Return [x, y] of the center of cell containing provided text 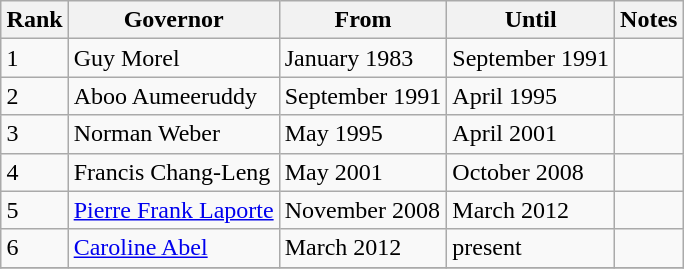
2 [34, 96]
6 [34, 248]
Guy Morel [174, 58]
October 2008 [531, 172]
5 [34, 210]
November 2008 [363, 210]
Aboo Aumeeruddy [174, 96]
3 [34, 134]
April 2001 [531, 134]
Until [531, 20]
Caroline Abel [174, 248]
January 1983 [363, 58]
present [531, 248]
Pierre Frank Laporte [174, 210]
From [363, 20]
Norman Weber [174, 134]
1 [34, 58]
Governor [174, 20]
May 2001 [363, 172]
Francis Chang-Leng [174, 172]
May 1995 [363, 134]
Notes [649, 20]
April 1995 [531, 96]
4 [34, 172]
Rank [34, 20]
